Capture the cell that displays the provided text and extract its (x, y) central coordinate. 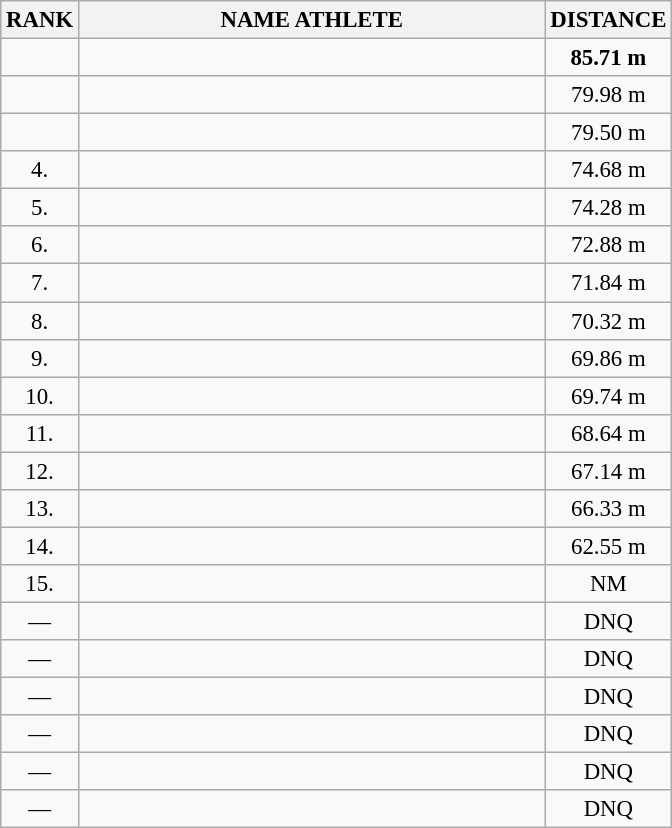
7. (40, 283)
79.98 m (608, 95)
72.88 m (608, 245)
NM (608, 584)
68.64 m (608, 433)
11. (40, 433)
RANK (40, 20)
12. (40, 471)
13. (40, 509)
5. (40, 208)
70.32 m (608, 321)
8. (40, 321)
NAME ATHLETE (312, 20)
69.86 m (608, 358)
79.50 m (608, 133)
69.74 m (608, 396)
14. (40, 546)
67.14 m (608, 471)
85.71 m (608, 58)
74.68 m (608, 170)
DISTANCE (608, 20)
6. (40, 245)
62.55 m (608, 546)
15. (40, 584)
10. (40, 396)
4. (40, 170)
9. (40, 358)
66.33 m (608, 509)
74.28 m (608, 208)
71.84 m (608, 283)
